Pinpoint the cell where the given text exists, returning its (x, y) midpoint coordinate. 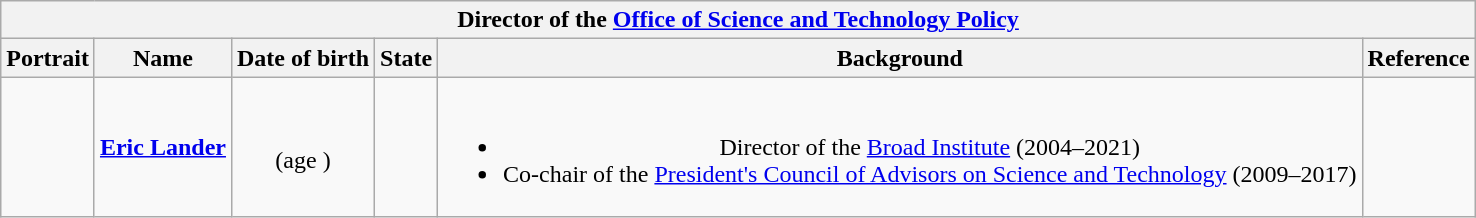
Date of birth (302, 58)
Portrait (48, 58)
Director of the Office of Science and Technology Policy (738, 20)
Name (162, 58)
Director of the Broad Institute (2004–2021)Co-chair of the President's Council of Advisors on Science and Technology (2009–2017) (900, 147)
(age ) (302, 147)
State (406, 58)
Reference (1418, 58)
Background (900, 58)
Eric Lander (162, 147)
